Return [X, Y] of the center of cell containing provided text 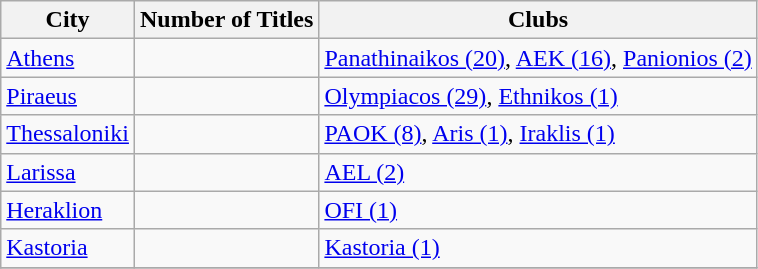
Panathinaikos (20), AEK (16), Panionios (2) [538, 58]
Kastoria [68, 248]
AEL (2) [538, 172]
Heraklion [68, 210]
Piraeus [68, 96]
OFI (1) [538, 210]
Athens [68, 58]
PAOK (8), Aris (1), Iraklis (1) [538, 134]
City [68, 20]
Larissa [68, 172]
Kastoria (1) [538, 248]
Number of Titles [226, 20]
Olympiacos (29), Ethnikos (1) [538, 96]
Thessaloniki [68, 134]
Clubs [538, 20]
